Locate the cell with the specified text and output its (X, Y) center coordinate. 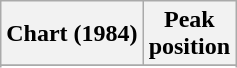
Peakposition (189, 34)
Chart (1984) (72, 34)
